Output the (X, Y) coordinate of the center of the cell containing the given text.  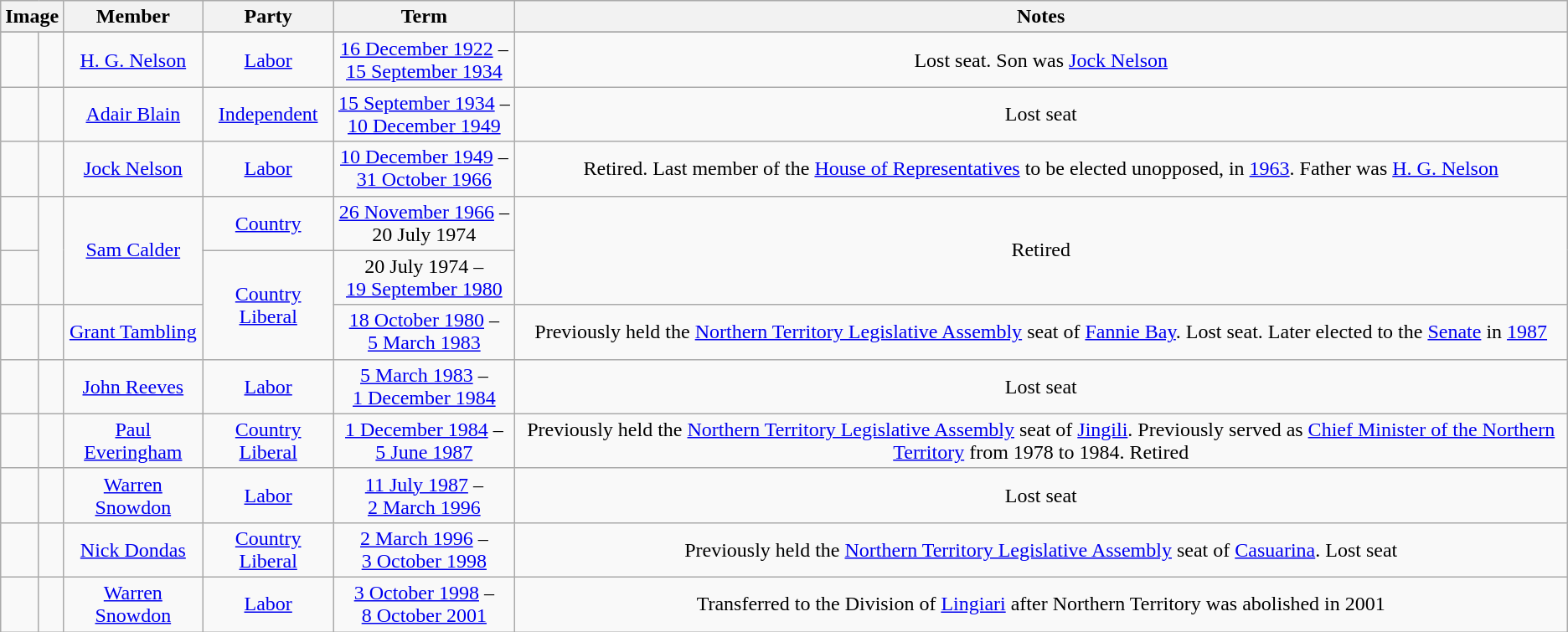
Lost seat. Son was Jock Nelson (1040, 60)
3 October 1998 –8 October 2001 (424, 604)
26 November 1966 – 20 July 1974 (424, 223)
Nick Dondas (133, 549)
10 December 1949 –31 October 1966 (424, 169)
Previously held the Northern Territory Legislative Assembly seat of Fannie Bay. Lost seat. Later elected to the Senate in 1987 (1040, 331)
Retired (1040, 250)
Term (424, 17)
Previously held the Northern Territory Legislative Assembly seat of Casuarina. Lost seat (1040, 549)
Adair Blain (133, 114)
Paul Everingham (133, 440)
John Reeves (133, 387)
Independent (268, 114)
Party (268, 17)
15 September 1934 –10 December 1949 (424, 114)
Image (32, 17)
2 March 1996 –3 October 1998 (424, 549)
Transferred to the Division of Lingiari after Northern Territory was abolished in 2001 (1040, 604)
Jock Nelson (133, 169)
5 March 1983 –1 December 1984 (424, 387)
Retired. Last member of the House of Representatives to be elected unopposed, in 1963. Father was H. G. Nelson (1040, 169)
1 December 1984 –5 June 1987 (424, 440)
16 December 1922 –15 September 1934 (424, 60)
Country (268, 223)
Notes (1040, 17)
Member (133, 17)
H. G. Nelson (133, 60)
Grant Tambling (133, 331)
Sam Calder (133, 250)
18 October 1980 –5 March 1983 (424, 331)
20 July 1974 –19 September 1980 (424, 278)
11 July 1987 –2 March 1996 (424, 496)
